Pinpoint the cell where the given text exists, returning its (X, Y) midpoint coordinate. 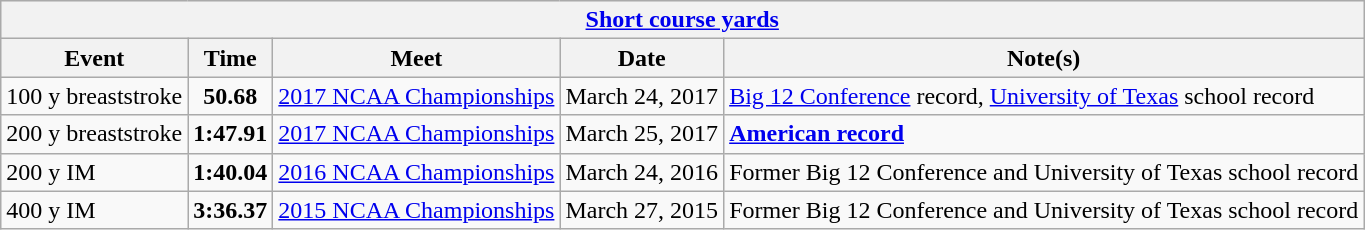
Time (230, 58)
100 y breaststroke (94, 96)
Date (642, 58)
200 y IM (94, 172)
March 24, 2017 (642, 96)
400 y IM (94, 210)
2016 NCAA Championships (416, 172)
March 27, 2015 (642, 210)
March 25, 2017 (642, 134)
1:40.04 (230, 172)
200 y breaststroke (94, 134)
Event (94, 58)
2015 NCAA Championships (416, 210)
American record (1044, 134)
Meet (416, 58)
50.68 (230, 96)
1:47.91 (230, 134)
Big 12 Conference record, University of Texas school record (1044, 96)
March 24, 2016 (642, 172)
3:36.37 (230, 210)
Note(s) (1044, 58)
Short course yards (682, 20)
